Scan for the cell matching the given text and deliver its (X, Y) coordinate at center. 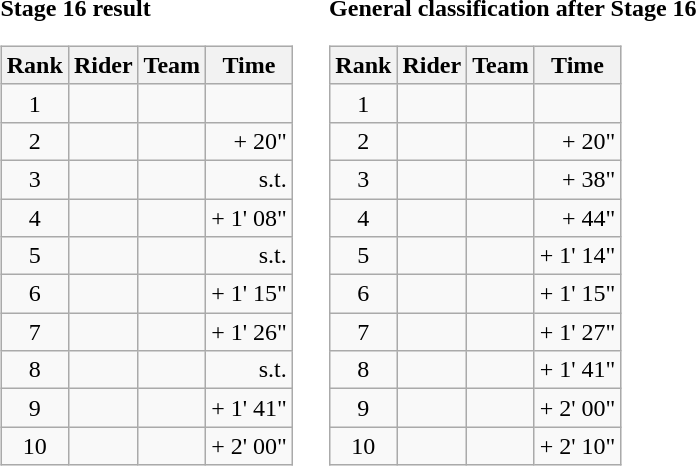
+ 1' 08" (250, 217)
+ 44" (578, 217)
+ 2' 10" (578, 446)
+ 1' 26" (250, 332)
+ 38" (578, 179)
+ 1' 14" (578, 256)
+ 1' 27" (578, 332)
